Provide the (x, y) coordinate of the cell's center where the given text is located.  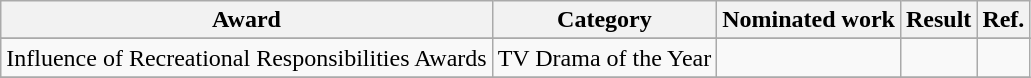
TV Drama of the Year (604, 58)
Ref. (1004, 20)
Nominated work (809, 20)
Result (938, 20)
Influence of Recreational Responsibilities Awards (246, 58)
Award (246, 20)
Category (604, 20)
